Pinpoint the cell where the given text exists, returning its [x, y] midpoint coordinate. 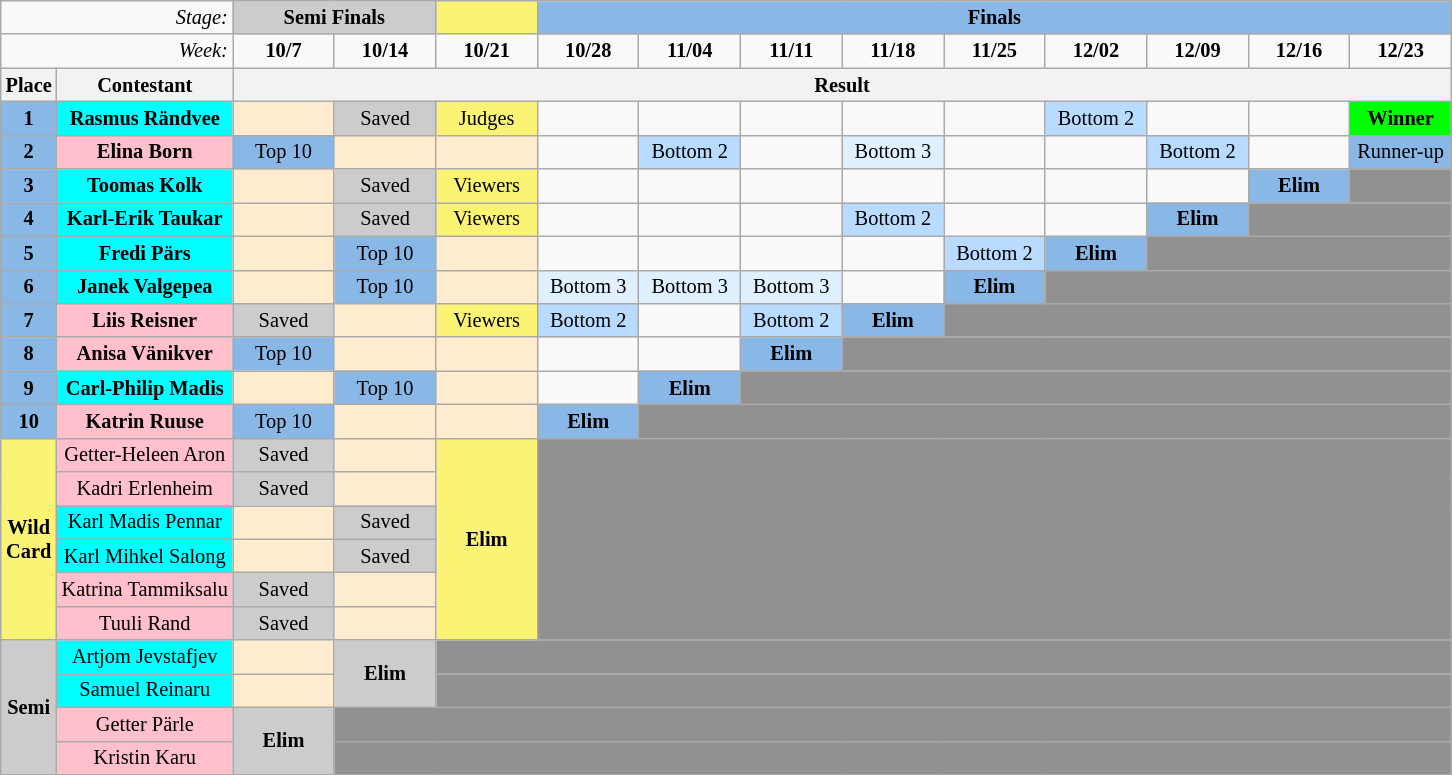
11/25 [995, 51]
Getter Pärle [145, 724]
Judges [487, 118]
6 [29, 287]
Tuuli Rand [145, 623]
10/14 [385, 51]
11/04 [690, 51]
Anisa Vänikver [145, 354]
Fredi Pärs [145, 253]
10 [29, 421]
10/7 [284, 51]
1 [29, 118]
4 [29, 219]
10/28 [588, 51]
Kristin Karu [145, 758]
Katrina Tammiksalu [145, 589]
WildCard [29, 539]
11/11 [792, 51]
Result [842, 85]
12/16 [1299, 51]
Semi [29, 708]
Karl Mihkel Salong [145, 556]
Kadri Erlenheim [145, 489]
Place [29, 85]
5 [29, 253]
10/21 [487, 51]
Karl Madis Pennar [145, 522]
Winner [1401, 118]
3 [29, 186]
Semi Finals [334, 17]
Toomas Kolk [145, 186]
Karl-Erik Taukar [145, 219]
Stage: [117, 17]
Elina Born [145, 152]
Katrin Ruuse [145, 421]
12/02 [1096, 51]
Contestant [145, 85]
Rasmus Rändvee [145, 118]
12/09 [1198, 51]
Carl-Philip Madis [145, 388]
Runner-up [1401, 152]
Liis Reisner [145, 320]
Getter-Heleen Aron [145, 455]
Artjom Jevstafjev [145, 657]
8 [29, 354]
Janek Valgepea [145, 287]
Finals [994, 17]
11/18 [893, 51]
9 [29, 388]
7 [29, 320]
Samuel Reinaru [145, 690]
12/23 [1401, 51]
2 [29, 152]
Week: [117, 51]
